From the cell containing the given text, extract its center point as (x, y) coordinate. 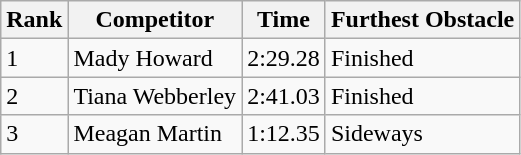
2:29.28 (284, 58)
Furthest Obstacle (422, 20)
Time (284, 20)
Tiana Webberley (155, 96)
Competitor (155, 20)
1:12.35 (284, 134)
3 (34, 134)
Mady Howard (155, 58)
Rank (34, 20)
1 (34, 58)
2 (34, 96)
Sideways (422, 134)
Meagan Martin (155, 134)
2:41.03 (284, 96)
